Provide the (X, Y) coordinate of the cell's center where the given text is located.  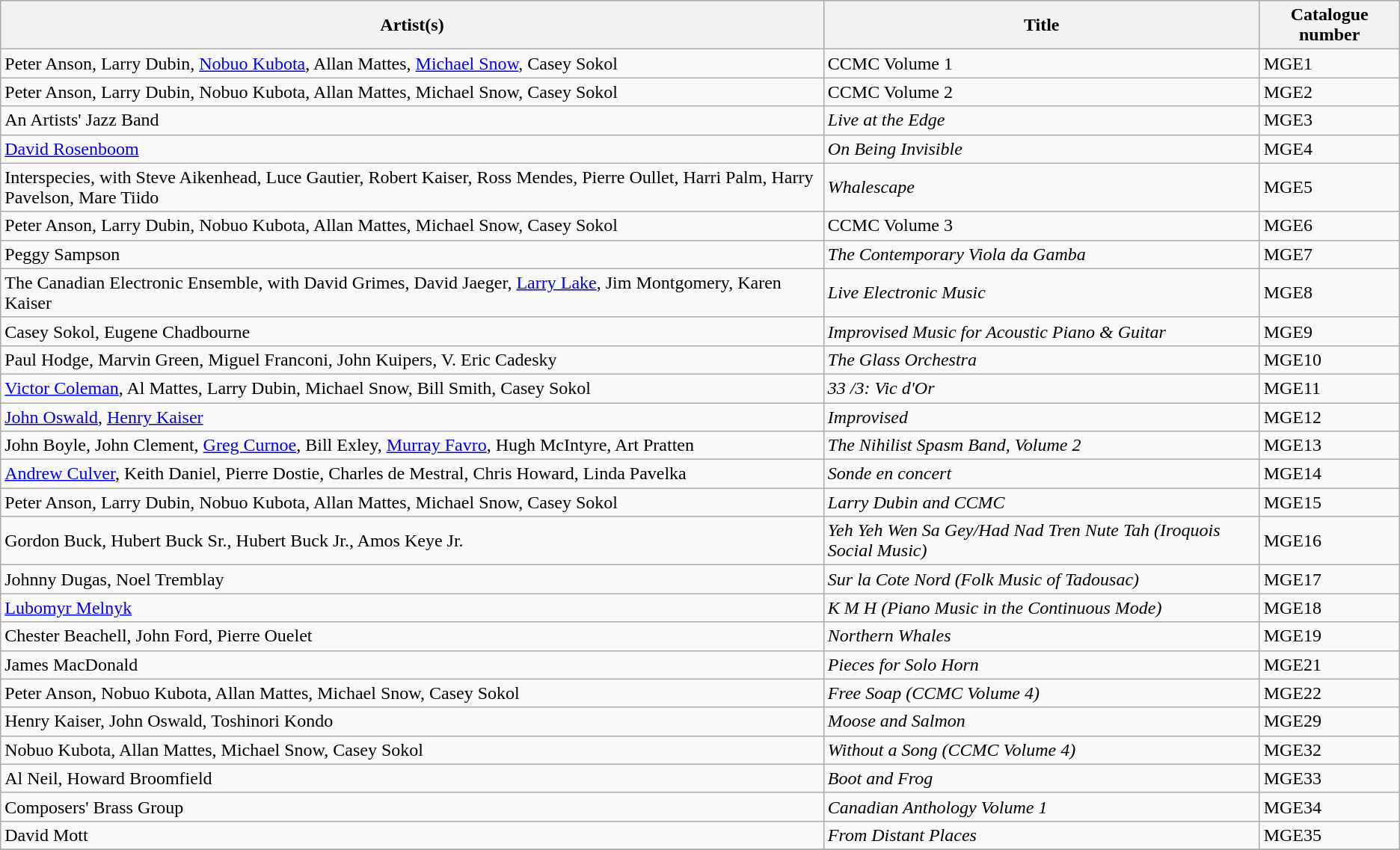
MGE15 (1330, 502)
Live Electronic Music (1041, 293)
Victor Coleman, Al Mattes, Larry Dubin, Michael Snow, Bill Smith, Casey Sokol (413, 388)
MGE32 (1330, 750)
On Being Invisible (1041, 149)
Nobuo Kubota, Allan Mattes, Michael Snow, Casey Sokol (413, 750)
MGE3 (1330, 120)
MGE34 (1330, 807)
Northern Whales (1041, 636)
MGE29 (1330, 721)
Free Soap (CCMC Volume 4) (1041, 693)
Canadian Anthology Volume 1 (1041, 807)
An Artists' Jazz Band (413, 120)
MGE9 (1330, 331)
MGE4 (1330, 149)
MGE5 (1330, 187)
MGE19 (1330, 636)
Al Neil, Howard Broomfield (413, 778)
Interspecies, with Steve Aikenhead, Luce Gautier, Robert Kaiser, Ross Mendes, Pierre Oullet, Harri Palm, Harry Pavelson, Mare Tiido (413, 187)
Sonde en concert (1041, 474)
Peter Anson, Nobuo Kubota, Allan Mattes, Michael Snow, Casey Sokol (413, 693)
CCMC Volume 2 (1041, 92)
Gordon Buck, Hubert Buck Sr., Hubert Buck Jr., Amos Keye Jr. (413, 541)
Improvised Music for Acoustic Piano & Guitar (1041, 331)
MGE1 (1330, 64)
Boot and Frog (1041, 778)
MGE8 (1330, 293)
MGE14 (1330, 474)
Catalogue number (1330, 25)
The Nihilist Spasm Band, Volume 2 (1041, 446)
Composers' Brass Group (413, 807)
Andrew Culver, Keith Daniel, Pierre Dostie, Charles de Mestral, Chris Howard, Linda Pavelka (413, 474)
MGE10 (1330, 360)
MGE11 (1330, 388)
Lubomyr Melnyk (413, 608)
Without a Song (CCMC Volume 4) (1041, 750)
MGE22 (1330, 693)
Larry Dubin and CCMC (1041, 502)
Casey Sokol, Eugene Chadbourne (413, 331)
MGE12 (1330, 416)
John Boyle, John Clement, Greg Curnoe, Bill Exley, Murray Favro, Hugh McIntyre, Art Pratten (413, 446)
From Distant Places (1041, 835)
MGE35 (1330, 835)
MGE21 (1330, 665)
MGE18 (1330, 608)
Paul Hodge, Marvin Green, Miguel Franconi, John Kuipers, V. Eric Cadesky (413, 360)
33 /3: Vic d'Or (1041, 388)
Pieces for Solo Horn (1041, 665)
MGE17 (1330, 579)
Title (1041, 25)
The Glass Orchestra (1041, 360)
Whalescape (1041, 187)
MGE2 (1330, 92)
MGE33 (1330, 778)
The Canadian Electronic Ensemble, with David Grimes, David Jaeger, Larry Lake, Jim Montgomery, Karen Kaiser (413, 293)
David Rosenboom (413, 149)
Henry Kaiser, John Oswald, Toshinori Kondo (413, 721)
MGE16 (1330, 541)
The Contemporary Viola da Gamba (1041, 254)
Sur la Cote Nord (Folk Music of Tadousac) (1041, 579)
K M H (Piano Music in the Continuous Mode) (1041, 608)
MGE13 (1330, 446)
Improvised (1041, 416)
Peggy Sampson (413, 254)
CCMC Volume 3 (1041, 226)
John Oswald, Henry Kaiser (413, 416)
David Mott (413, 835)
Yeh Yeh Wen Sa Gey/Had Nad Tren Nute Tah (Iroquois Social Music) (1041, 541)
Live at the Edge (1041, 120)
MGE6 (1330, 226)
Moose and Salmon (1041, 721)
Johnny Dugas, Noel Tremblay (413, 579)
Chester Beachell, John Ford, Pierre Ouelet (413, 636)
MGE7 (1330, 254)
CCMC Volume 1 (1041, 64)
Artist(s) (413, 25)
James MacDonald (413, 665)
